Scan for the cell matching the given text and deliver its [X, Y] coordinate at center. 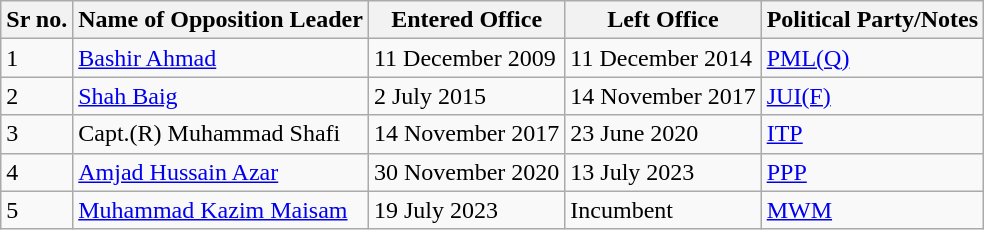
MWM [872, 210]
JUI(F) [872, 96]
Capt.(R) Muhammad Shafi [221, 134]
Sr no. [37, 20]
Name of Opposition Leader [221, 20]
Incumbent [663, 210]
4 [37, 172]
3 [37, 134]
Political Party/Notes [872, 20]
PPP [872, 172]
Entered Office [466, 20]
Shah Baig [221, 96]
23 June 2020 [663, 134]
30 November 2020 [466, 172]
2 [37, 96]
11 December 2014 [663, 58]
Amjad Hussain Azar [221, 172]
19 July 2023 [466, 210]
11 December 2009 [466, 58]
13 July 2023 [663, 172]
ITP [872, 134]
5 [37, 210]
1 [37, 58]
PML(Q) [872, 58]
Muhammad Kazim Maisam [221, 210]
Left Office [663, 20]
Bashir Ahmad [221, 58]
2 July 2015 [466, 96]
